Return [X, Y] of the center of cell containing provided text 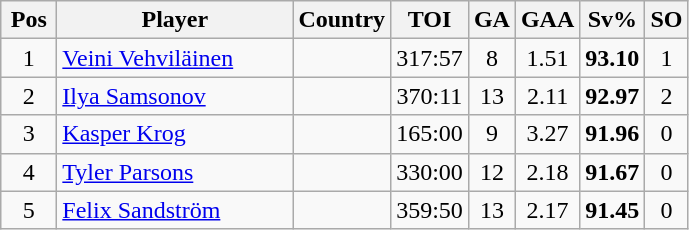
12 [492, 172]
91.45 [612, 210]
165:00 [430, 134]
8 [492, 58]
317:57 [430, 58]
359:50 [430, 210]
TOI [430, 20]
91.96 [612, 134]
9 [492, 134]
Ilya Samsonov [175, 96]
330:00 [430, 172]
SO [666, 20]
2.18 [547, 172]
3.27 [547, 134]
2.17 [547, 210]
GAA [547, 20]
370:11 [430, 96]
91.67 [612, 172]
5 [29, 210]
2.11 [547, 96]
GA [492, 20]
Player [175, 20]
Veini Vehviläinen [175, 58]
93.10 [612, 58]
92.97 [612, 96]
Country [342, 20]
Pos [29, 20]
Kasper Krog [175, 134]
3 [29, 134]
Felix Sandström [175, 210]
Tyler Parsons [175, 172]
4 [29, 172]
Sv% [612, 20]
1.51 [547, 58]
